Pinpoint the cell where the given text exists, returning its (x, y) midpoint coordinate. 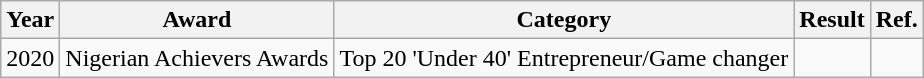
Year (30, 20)
2020 (30, 58)
Category (564, 20)
Ref. (896, 20)
Award (197, 20)
Nigerian Achievers Awards (197, 58)
Result (832, 20)
Top 20 'Under 40' Entrepreneur/Game changer (564, 58)
